Return the [X, Y] coordinate for the center point of the cell that contains the specified text.  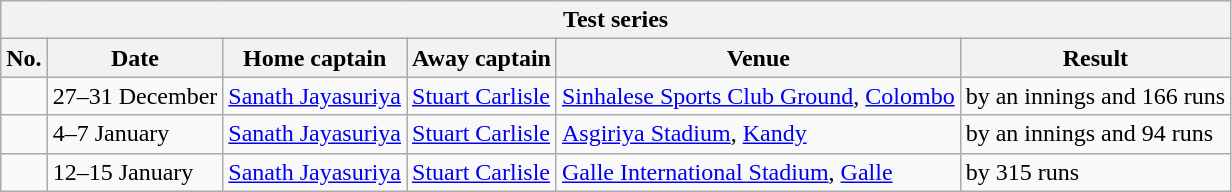
Result [1095, 58]
Venue [758, 58]
by an innings and 94 runs [1095, 134]
Test series [616, 20]
Sinhalese Sports Club Ground, Colombo [758, 96]
by 315 runs [1095, 172]
27–31 December [135, 96]
by an innings and 166 runs [1095, 96]
4–7 January [135, 134]
Away captain [481, 58]
Galle International Stadium, Galle [758, 172]
12–15 January [135, 172]
Asgiriya Stadium, Kandy [758, 134]
Home captain [315, 58]
No. [24, 58]
Date [135, 58]
